Return the (X, Y) coordinate for the center point of the cell that contains the specified text.  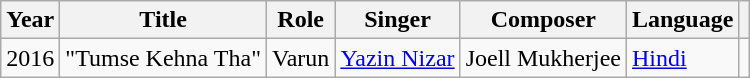
Year (30, 20)
"Tumse Kehna Tha" (164, 58)
Title (164, 20)
Language (682, 20)
Composer (543, 20)
Yazin Nizar (398, 58)
Hindi (682, 58)
Varun (300, 58)
Singer (398, 20)
Joell Mukherjee (543, 58)
Role (300, 20)
2016 (30, 58)
